Determine the (X, Y) coordinate at the center of the cell enclosing the given text.  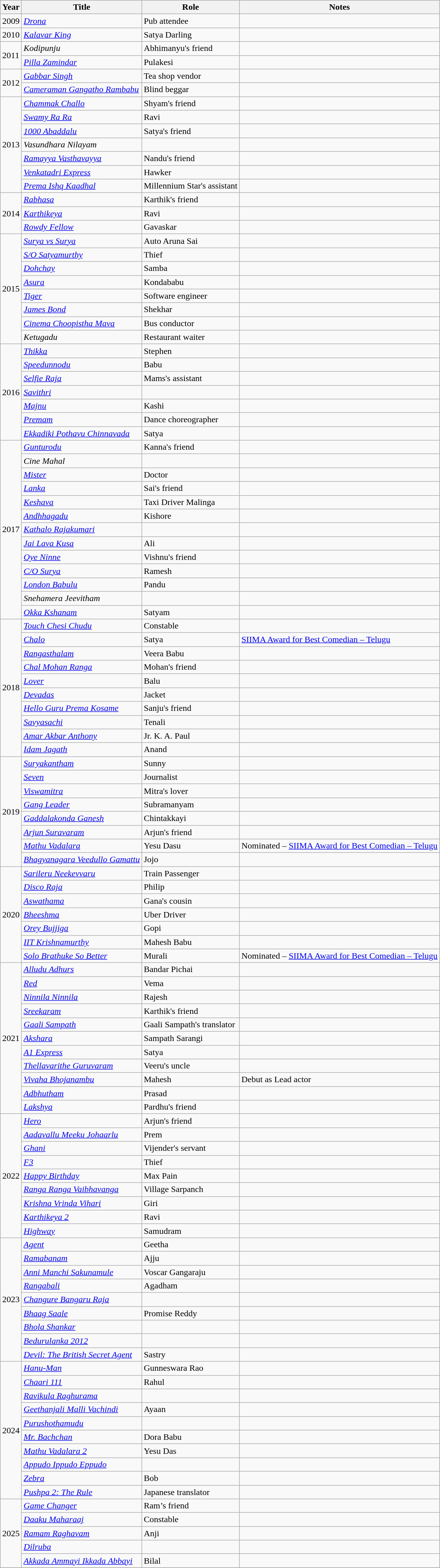
Krishna Vrinda Vihari (82, 1203)
Tenali (191, 722)
Uber Driver (191, 915)
Swamy Ra Ra (82, 117)
Abhimanyu's friend (191, 48)
Seven (82, 777)
Red (82, 983)
Highway (82, 1231)
Agent (82, 1244)
Lanka (82, 488)
C/O Surya (82, 571)
2019 (11, 811)
Rahul (191, 1382)
Thikka (82, 351)
Taxi Driver Malinga (191, 502)
Rangabali (82, 1286)
2022 (11, 1176)
Surya vs Surya (82, 241)
Japanese translator (191, 1492)
Ranga Ranga Vaibhavanga (82, 1189)
Journalist (191, 777)
Idam Jagath (82, 750)
Mahesh (191, 1080)
Ninnila Ninnila (82, 997)
Satyam (191, 612)
2014 (11, 213)
Gavaskar (191, 227)
Prema Ishq Kaadhal (82, 186)
2023 (11, 1300)
Stephen (191, 351)
Bus conductor (191, 323)
Mitra's lover (191, 791)
Arjun Suravaram (82, 832)
Devadas (82, 695)
Adbhutham (82, 1093)
Shekhar (191, 310)
Bhaag Saale (82, 1313)
Keshava (82, 502)
Kashi (191, 406)
Purushothamudu (82, 1423)
Ram’s friend (191, 1506)
Nandu's friend (191, 158)
Bandar Pichai (191, 969)
Rajesh (191, 997)
Mister (82, 475)
Game Changer (82, 1506)
Train Passenger (191, 873)
A1 Express (82, 1052)
Akkada Ammayi Ikkada Abbayi (82, 1561)
James Bond (82, 310)
Village Sarpanch (191, 1189)
Amar Akbar Anthony (82, 736)
Samudram (191, 1231)
Yesu Das (191, 1451)
Philip (191, 887)
Premam (82, 420)
2010 (11, 35)
Kathalo Rajakumari (82, 530)
Kodipunju (82, 48)
Vivaha Bhojanambu (82, 1080)
Mams's assistant (191, 378)
Ramam Raghavam (82, 1533)
Drona (82, 21)
Jr. K. A. Paul (191, 736)
Balu (191, 681)
Alludu Adhurs (82, 969)
Yesu Dasu (191, 846)
Chalo (82, 640)
Chaari 111 (82, 1382)
Gana's cousin (191, 901)
Appudo Ippudo Eppudo (82, 1464)
Mohan's friend (191, 667)
Sarileru Neekevvaru (82, 873)
Max Pain (191, 1176)
Geetha (191, 1244)
Sastry (191, 1355)
Shyam's friend (191, 103)
Rowdy Fellow (82, 227)
Aswathama (82, 901)
Chintakkayi (191, 818)
Ramabanam (82, 1258)
Touch Chesi Chudu (82, 626)
Devil: The British Secret Agent (82, 1355)
Restaurant waiter (191, 337)
Pub attendee (191, 21)
Bheeshma (82, 915)
Vishnu's friend (191, 557)
Lakshya (82, 1107)
Sanju's friend (191, 708)
Savithri (82, 392)
Subramanyam (191, 804)
Gang Leader (82, 804)
Hanu-Man (82, 1368)
Gaali Sampath (82, 1024)
2020 (11, 915)
2018 (11, 688)
Agadham (191, 1286)
1000 Abaddalu (82, 131)
Ekkadiki Pothavu Chinnavada (82, 433)
Orey Bujjiga (82, 928)
2012 (11, 83)
Bilal (191, 1561)
2021 (11, 1038)
Gunturodu (82, 447)
Cinema Choopistha Mava (82, 323)
Ali (191, 543)
2016 (11, 392)
Satya's friend (191, 131)
Suryakantham (82, 763)
Cine Mahal (82, 461)
Vijender's servant (191, 1148)
Pardhu's friend (191, 1107)
Lover (82, 681)
SIIMA Award for Best Comedian – Telugu (339, 640)
Happy Birthday (82, 1176)
Veera Babu (191, 653)
2013 (11, 144)
Oye Ninne (82, 557)
Rangasthalam (82, 653)
Gunneswara Rao (191, 1368)
Dilruba (82, 1547)
Majnu (82, 406)
F3 (82, 1162)
Chammak Challo (82, 103)
Veeru's uncle (191, 1066)
Ravikula Raghurama (82, 1396)
2011 (11, 55)
Samba (191, 268)
2017 (11, 530)
Title (82, 7)
Gaddalakonda Ganesh (82, 818)
Debut as Lead actor (339, 1080)
Gopi (191, 928)
Selfie Raja (82, 378)
Ayaan (191, 1409)
Bhola Shankar (82, 1327)
Cameraman Gangatho Rambabu (82, 90)
Bedurulanka 2012 (82, 1341)
Notes (339, 7)
Anji (191, 1533)
Gaali Sampath's translator (191, 1024)
Hello Guru Prema Kosame (82, 708)
Auto Aruna Sai (191, 241)
Daaku Maharaaj (82, 1520)
Anni Manchi Sakunamule (82, 1272)
Prasad (191, 1093)
Sreekaram (82, 1011)
Andhhagadu (82, 516)
Tiger (82, 296)
Changure Bangaru Raja (82, 1300)
Gabbar Singh (82, 76)
Karthikeya 2 (82, 1217)
Mathu Vadalara (82, 846)
Prem (191, 1135)
Kishore (191, 516)
Vasundhara Nilayam (82, 144)
Ramayya Vasthavayya (82, 158)
Bhagyanagara Veedullo Gamattu (82, 860)
Disco Raja (82, 887)
Doctor (191, 475)
Kalavar King (82, 35)
2009 (11, 21)
Giri (191, 1203)
Savyasachi (82, 722)
Babu (191, 364)
Dance choreographer (191, 420)
Year (11, 7)
London Babulu (82, 584)
Aadavallu Meeku Johaarlu (82, 1135)
Promise Reddy (191, 1313)
Mr. Bachchan (82, 1437)
Kanna's friend (191, 447)
Dohchay (82, 268)
Mahesh Babu (191, 942)
Asura (82, 282)
Pulakesi (191, 62)
2015 (11, 289)
2024 (11, 1430)
Thellavarithe Guruvaram (82, 1066)
Tea shop vendor (191, 76)
IIT Krishnamurthy (82, 942)
Software engineer (191, 296)
Akshara (82, 1038)
Kondababu (191, 282)
Hawker (191, 172)
Pilla Zamindar (82, 62)
Solo Brathuke So Better (82, 956)
Okka Kshanam (82, 612)
Ghani (82, 1148)
Millennium Star's assistant (191, 186)
S/O Satyamurthy (82, 255)
Jai Lava Kusa (82, 543)
Pushpa 2: The Rule (82, 1492)
Zebra (82, 1478)
Ajju (191, 1258)
Sai's friend (191, 488)
Snehamera Jeevitham (82, 598)
Karthikeya (82, 213)
Voscar Gangaraju (191, 1272)
Ketugadu (82, 337)
Murali (191, 956)
Pandu (191, 584)
Geethanjali Malli Vachindi (82, 1409)
Satya Darling (191, 35)
Viswamitra (82, 791)
Jojo (191, 860)
2025 (11, 1533)
Jacket (191, 695)
Bob (191, 1478)
Sampath Sarangi (191, 1038)
Anand (191, 750)
Vema (191, 983)
Venkatadri Express (82, 172)
Chal Mohan Ranga (82, 667)
Blind beggar (191, 90)
Mathu Vadalara 2 (82, 1451)
Dora Babu (191, 1437)
Hero (82, 1121)
Role (191, 7)
Ramesh (191, 571)
Speedunnodu (82, 364)
Sunny (191, 763)
Rabhasa (82, 200)
